Provide the [x, y] coordinate of the cell's center where the given text is located.  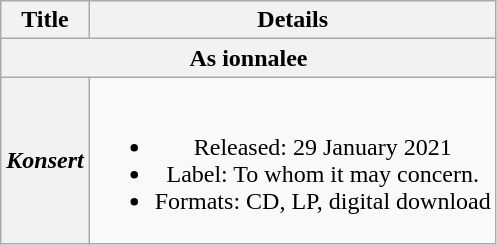
Konsert [45, 160]
As ionnalee [248, 58]
Title [45, 20]
Details [292, 20]
Released: 29 January 2021Label: To whom it may concern.Formats: CD, LP, digital download [292, 160]
